Scan for the cell matching the given text and deliver its (x, y) coordinate at center. 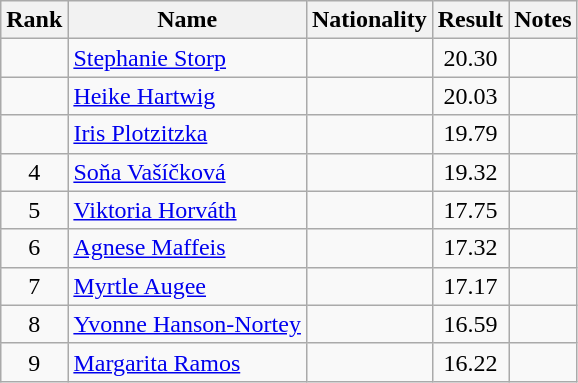
Rank (34, 20)
17.17 (470, 286)
5 (34, 210)
8 (34, 324)
Nationality (369, 20)
Yvonne Hanson-Nortey (188, 324)
16.22 (470, 362)
Result (470, 20)
19.32 (470, 172)
17.32 (470, 248)
Notes (543, 20)
20.30 (470, 58)
Myrtle Augee (188, 286)
6 (34, 248)
7 (34, 286)
Heike Hartwig (188, 96)
Agnese Maffeis (188, 248)
Viktoria Horváth (188, 210)
Name (188, 20)
17.75 (470, 210)
16.59 (470, 324)
9 (34, 362)
19.79 (470, 134)
Soňa Vašíčková (188, 172)
20.03 (470, 96)
Iris Plotzitzka (188, 134)
4 (34, 172)
Margarita Ramos (188, 362)
Stephanie Storp (188, 58)
